Pinpoint the cell where the given text exists, returning its (x, y) midpoint coordinate. 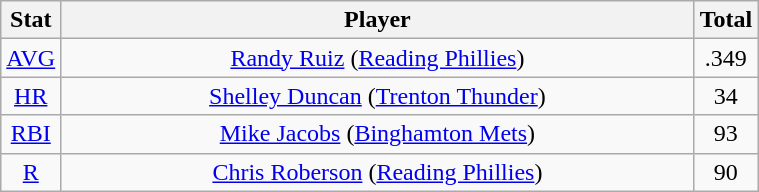
HR (31, 96)
Shelley Duncan (Trenton Thunder) (378, 96)
Stat (31, 20)
R (31, 172)
Mike Jacobs (Binghamton Mets) (378, 134)
.349 (726, 58)
90 (726, 172)
Player (378, 20)
AVG (31, 58)
34 (726, 96)
RBI (31, 134)
93 (726, 134)
Randy Ruiz (Reading Phillies) (378, 58)
Total (726, 20)
Chris Roberson (Reading Phillies) (378, 172)
